Return [x, y] of the center of cell containing provided text 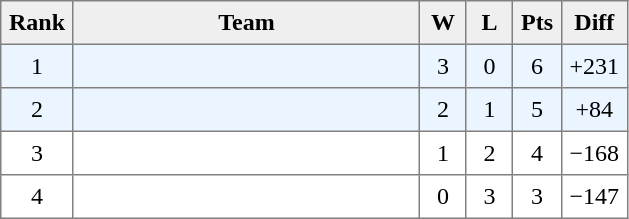
Pts [537, 23]
L [489, 23]
Team [246, 23]
+231 [594, 66]
+84 [594, 110]
Rank [38, 23]
Diff [594, 23]
5 [537, 110]
6 [537, 66]
−147 [594, 197]
−168 [594, 153]
W [443, 23]
